Identify which cell holds the provided text, then report its [X, Y] central coordinate. 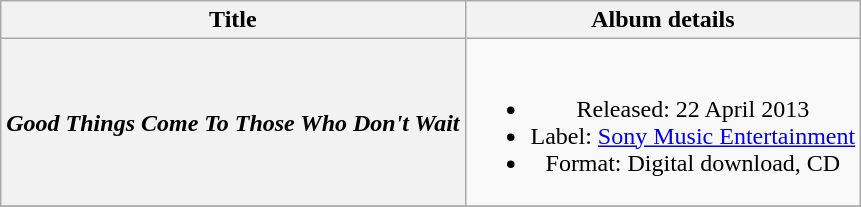
Album details [663, 20]
Title [233, 20]
Good Things Come To Those Who Don't Wait [233, 122]
Released: 22 April 2013Label: Sony Music EntertainmentFormat: Digital download, CD [663, 122]
